From the cell containing the given text, extract its center point as (x, y) coordinate. 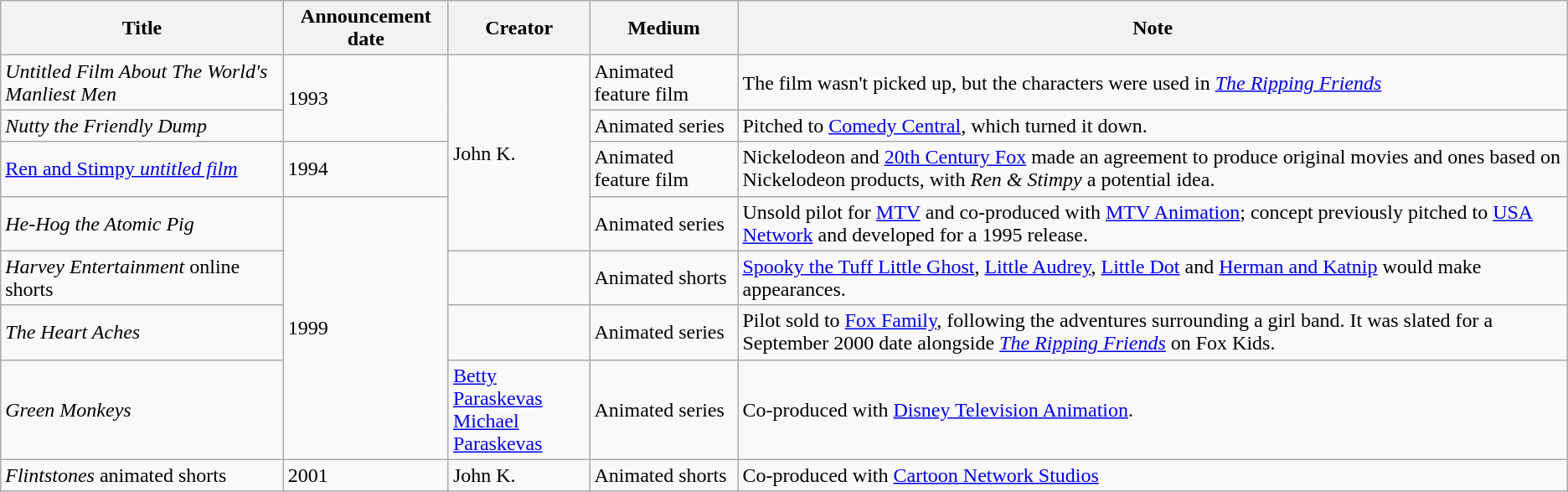
The film wasn't picked up, but the characters were used in The Ripping Friends (1153, 82)
Pitched to Comedy Central, which turned it down. (1153, 126)
The Heart Aches (142, 332)
1993 (365, 99)
Nutty the Friendly Dump (142, 126)
Note (1153, 28)
Medium (663, 28)
Creator (519, 28)
Green Monkeys (142, 409)
1999 (365, 328)
Ren and Stimpy untitled film (142, 169)
He-Hog the Atomic Pig (142, 223)
Spooky the Tuff Little Ghost, Little Audrey, Little Dot and Herman and Katnip would make appearances. (1153, 278)
Untitled Film About The World's Manliest Men (142, 82)
2001 (365, 475)
Flintstones animated shorts (142, 475)
Announcement date (365, 28)
Betty ParaskevasMichael Paraskevas (519, 409)
Co-produced with Disney Television Animation. (1153, 409)
Unsold pilot for MTV and co-produced with MTV Animation; concept previously pitched to USA Network and developed for a 1995 release. (1153, 223)
Co-produced with Cartoon Network Studios (1153, 475)
Title (142, 28)
1994 (365, 169)
Harvey Entertainment online shorts (142, 278)
